Search for the cell housing the specified text and yield its (X, Y) center coordinate. 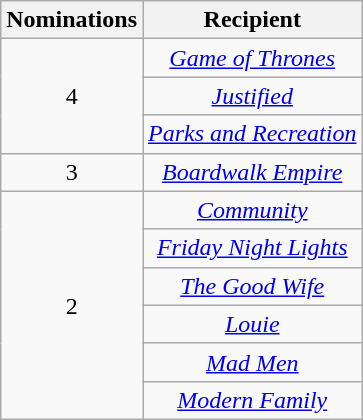
Parks and Recreation (252, 134)
4 (72, 96)
Friday Night Lights (252, 248)
Louie (252, 324)
Recipient (252, 20)
Boardwalk Empire (252, 172)
Modern Family (252, 400)
The Good Wife (252, 286)
Community (252, 210)
2 (72, 305)
3 (72, 172)
Mad Men (252, 362)
Justified (252, 96)
Nominations (72, 20)
Game of Thrones (252, 58)
